Locate the cell with the specified text and output its (X, Y) center coordinate. 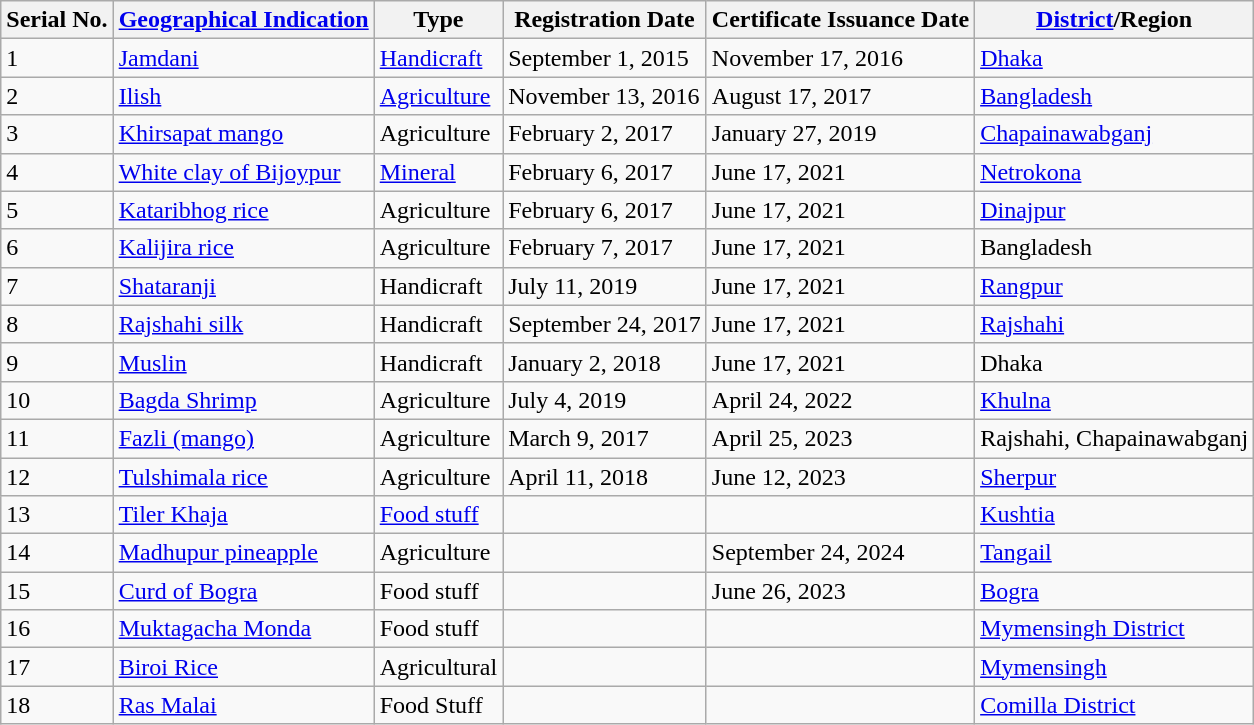
Food Stuff (438, 705)
Netrokona (1114, 172)
7 (57, 286)
6 (57, 248)
September 24, 2017 (605, 324)
Kataribhog rice (244, 210)
Chapainawabganj (1114, 134)
12 (57, 477)
April 24, 2022 (840, 400)
Comilla District (1114, 705)
13 (57, 515)
15 (57, 591)
Serial No. (57, 20)
Bagda Shrimp (244, 400)
June 12, 2023 (840, 477)
18 (57, 705)
Jamdani (244, 58)
9 (57, 362)
Tangail (1114, 553)
5 (57, 210)
Tulshimala rice (244, 477)
August 17, 2017 (840, 96)
April 11, 2018 (605, 477)
February 7, 2017 (605, 248)
Muslin (244, 362)
1 (57, 58)
Agricultural (438, 667)
Sherpur (1114, 477)
Tiler Khaja (244, 515)
8 (57, 324)
17 (57, 667)
District/Region (1114, 20)
Mineral (438, 172)
Mymensingh District (1114, 629)
White clay of Bijoypur (244, 172)
Fazli (mango) (244, 438)
Rangpur (1114, 286)
March 9, 2017 (605, 438)
September 1, 2015 (605, 58)
Kushtia (1114, 515)
Rajshahi, Chapainawabganj (1114, 438)
Shataranji (244, 286)
Rajshahi silk (244, 324)
14 (57, 553)
September 24, 2024 (840, 553)
February 2, 2017 (605, 134)
Biroi Rice (244, 667)
Khirsapat mango (244, 134)
Dinajpur (1114, 210)
2 (57, 96)
11 (57, 438)
Kalijira rice (244, 248)
November 17, 2016 (840, 58)
Curd of Bogra (244, 591)
July 4, 2019 (605, 400)
Madhupur pineapple (244, 553)
November 13, 2016 (605, 96)
Rajshahi (1114, 324)
Bogra (1114, 591)
Muktagacha Monda (244, 629)
4 (57, 172)
16 (57, 629)
Type (438, 20)
January 27, 2019 (840, 134)
10 (57, 400)
Khulna (1114, 400)
April 25, 2023 (840, 438)
Registration Date (605, 20)
January 2, 2018 (605, 362)
Ras Malai (244, 705)
Mymensingh (1114, 667)
Certificate Issuance Date (840, 20)
June 26, 2023 (840, 591)
3 (57, 134)
Ilish (244, 96)
July 11, 2019 (605, 286)
Geographical Indication (244, 20)
